Extract the [X, Y] coordinate from the center of the cell holding the provided text.  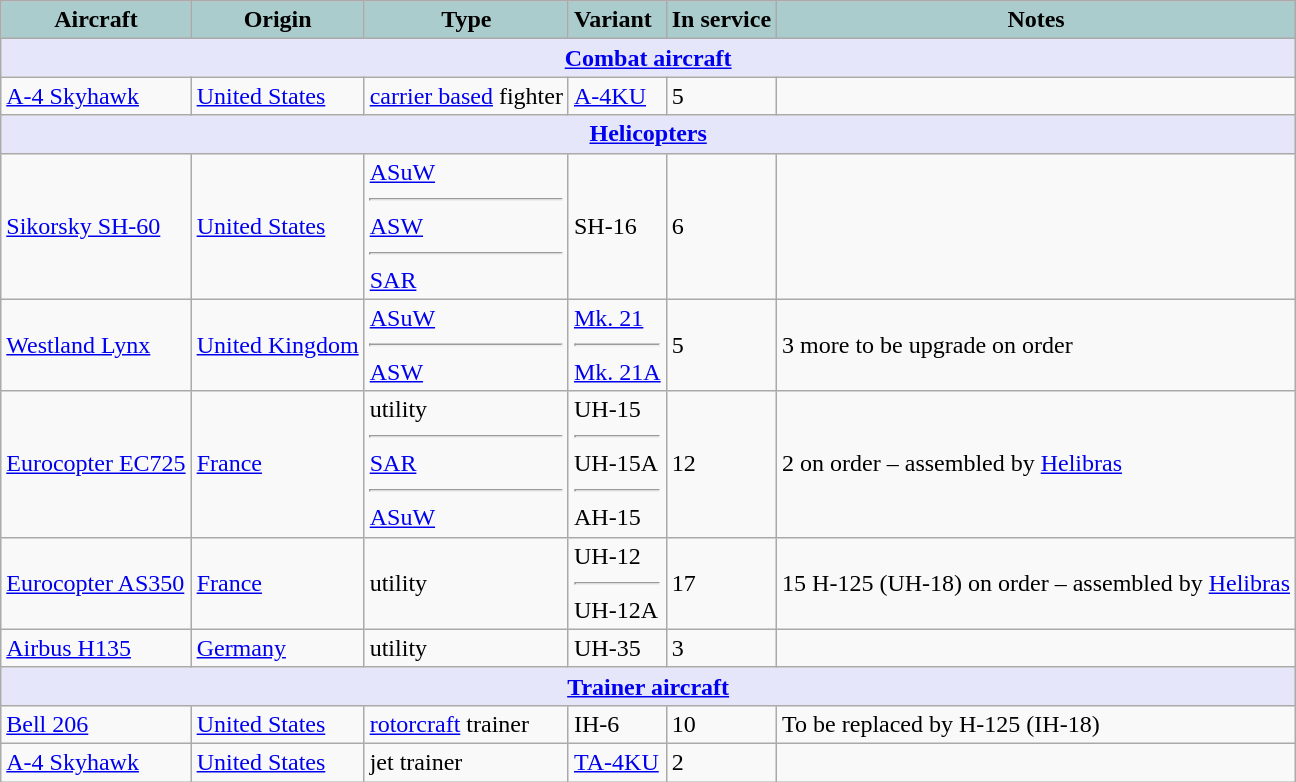
Germany [278, 648]
3 more to be upgrade on order [1036, 345]
UH-12UH-12A [617, 583]
Type [466, 20]
Airbus H135 [96, 648]
Variant [617, 20]
United Kingdom [278, 345]
Aircraft [96, 20]
12 [721, 464]
17 [721, 583]
Trainer aircraft [648, 686]
Helicopters [648, 134]
10 [721, 724]
Westland Lynx [96, 345]
To be replaced by H-125 (IH-18) [1036, 724]
2 [721, 762]
Eurocopter EC725 [96, 464]
ASuWASWSAR [466, 226]
TA-4KU [617, 762]
15 H-125 (UH-18) on order – assembled by Helibras [1036, 583]
2 on order – assembled by Helibras [1036, 464]
Origin [278, 20]
jet trainer [466, 762]
A-4KU [617, 96]
3 [721, 648]
Mk. 21Mk. 21A [617, 345]
In service [721, 20]
Eurocopter AS350 [96, 583]
IH-6 [617, 724]
Sikorsky SH-60 [96, 226]
Combat aircraft [648, 58]
rotorcraft trainer [466, 724]
Bell 206 [96, 724]
UH-35 [617, 648]
Notes [1036, 20]
utilitySARASuW [466, 464]
UH-15UH-15AAH-15 [617, 464]
SH-16 [617, 226]
carrier based fighter [466, 96]
ASuWASW [466, 345]
6 [721, 226]
